Locate the cell with the specified text and output its (X, Y) center coordinate. 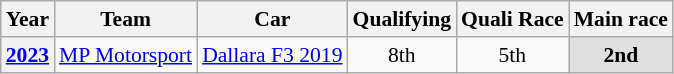
Main race (621, 19)
Car (272, 19)
MP Motorsport (126, 55)
Year (28, 19)
2023 (28, 55)
Team (126, 19)
5th (512, 55)
2nd (621, 55)
Qualifying (402, 19)
Quali Race (512, 19)
Dallara F3 2019 (272, 55)
8th (402, 55)
